Return [x, y] of the center of cell containing provided text 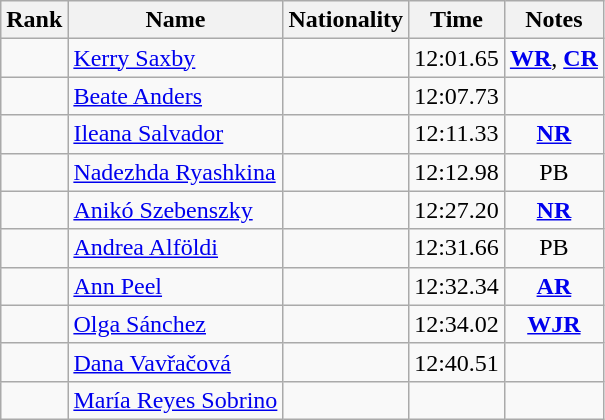
AR [554, 286]
12:01.65 [457, 58]
12:32.34 [457, 286]
Andrea Alföldi [176, 248]
Name [176, 20]
Ileana Salvador [176, 134]
WJR [554, 324]
Rank [34, 20]
Olga Sánchez [176, 324]
12:34.02 [457, 324]
Notes [554, 20]
12:12.98 [457, 172]
12:27.20 [457, 210]
Nationality [346, 20]
Nadezhda Ryashkina [176, 172]
WR, CR [554, 58]
12:40.51 [457, 362]
12:07.73 [457, 96]
Dana Vavřačová [176, 362]
María Reyes Sobrino [176, 400]
Beate Anders [176, 96]
12:11.33 [457, 134]
12:31.66 [457, 248]
Time [457, 20]
Kerry Saxby [176, 58]
Anikó Szebenszky [176, 210]
Ann Peel [176, 286]
